For the text-containing cell, return its midpoint in [X, Y] coordinate format. 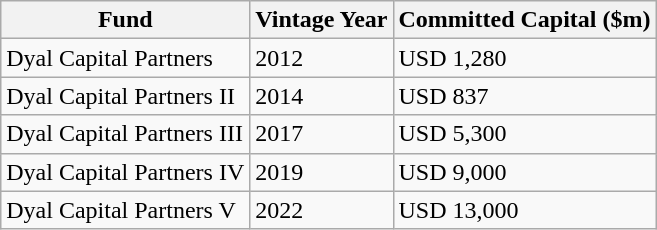
Dyal Capital Partners II [126, 96]
Dyal Capital Partners [126, 58]
Dyal Capital Partners V [126, 210]
Dyal Capital Partners IV [126, 172]
USD 5,300 [524, 134]
Dyal Capital Partners III [126, 134]
USD 13,000 [524, 210]
USD 1,280 [524, 58]
USD 837 [524, 96]
Fund [126, 20]
Committed Capital ($m) [524, 20]
2012 [322, 58]
2017 [322, 134]
2022 [322, 210]
2019 [322, 172]
USD 9,000 [524, 172]
Vintage Year [322, 20]
2014 [322, 96]
